Provide the (x, y) coordinate of the cell's center where the given text is located.  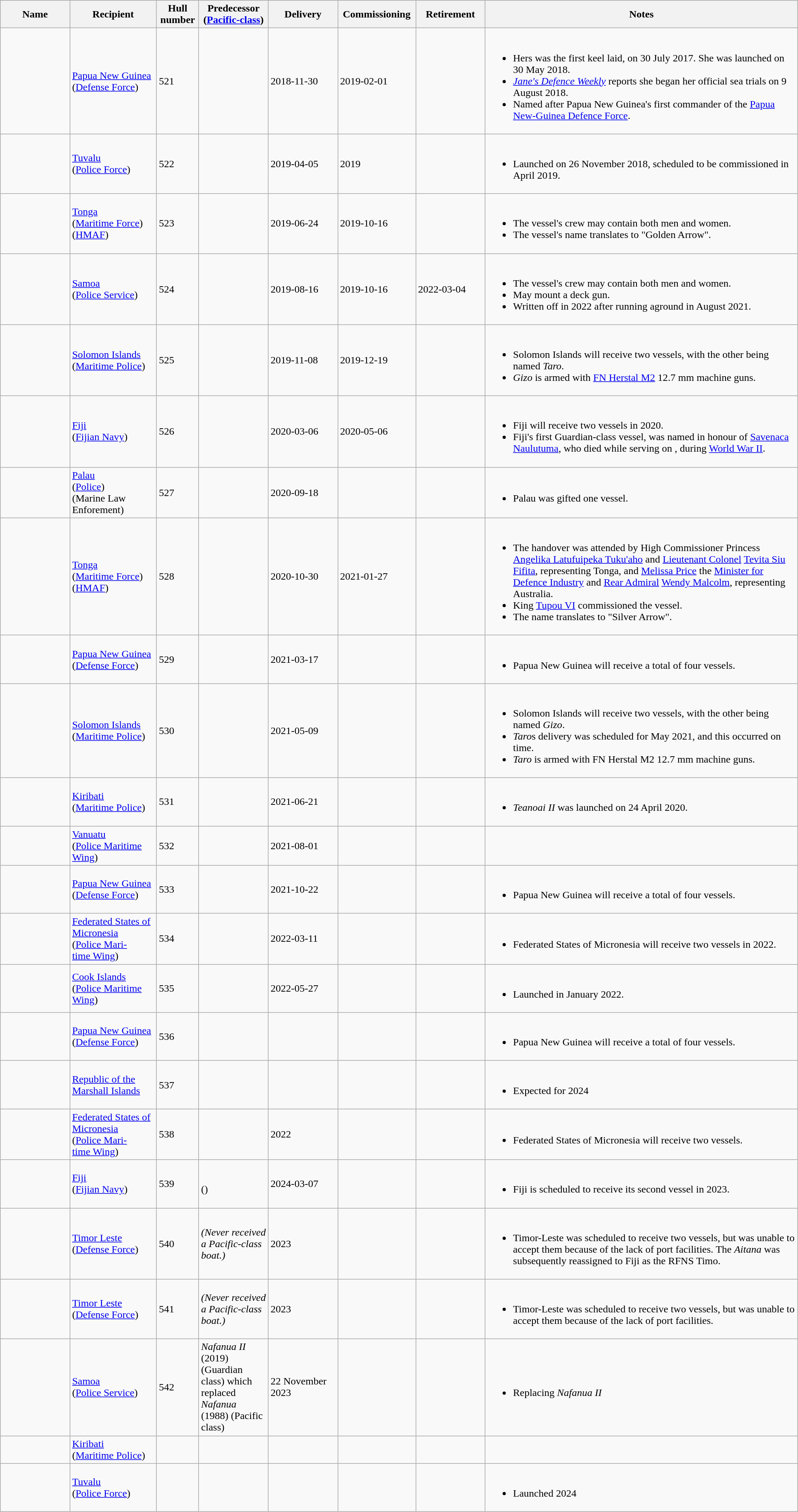
Solomon Islands will receive two vessels, with the other being named Taro.Gizo is armed with FN Herstal M2 12.7 mm machine guns. (641, 360)
Palau was gifted one vessel. (641, 492)
523 (177, 223)
Notes (641, 15)
521 (177, 81)
532 (177, 845)
537 (177, 1085)
2019 (377, 164)
534 (177, 939)
Federated States of Micronesia will receive two vessels in 2022. (641, 939)
22 November 2023 (303, 1387)
Commissioning (377, 15)
526 (177, 432)
2020-09-18 (303, 492)
2020-03-06 (303, 432)
529 (177, 659)
2019-08-16 (303, 289)
2021-06-21 (303, 802)
542 (177, 1387)
The vessel's crew may contain both men and women.The vessel's name translates to "Golden Arrow". (641, 223)
2021-01-27 (377, 577)
528 (177, 577)
541 (177, 1309)
533 (177, 890)
535 (177, 989)
Expected for 2024 (641, 1085)
Launched in January 2022. (641, 989)
Palau(Police)(Marine Law Enforement) (113, 492)
Vanuatu(Police Maritime Wing) (113, 845)
2022 (303, 1135)
Name (35, 15)
2019-04-05 (303, 164)
540 (177, 1244)
2021-03-17 (303, 659)
Hull number (177, 15)
538 (177, 1135)
530 (177, 730)
524 (177, 289)
2019-02-01 (377, 81)
525 (177, 360)
Federated States of Micronesia will receive two vessels. (641, 1135)
Predecessor (Pacific-class) (234, 15)
2021-05-09 (303, 730)
Launched on 26 November 2018, scheduled to be commissioned in April 2019. (641, 164)
() (234, 1184)
2021-08-01 (303, 845)
539 (177, 1184)
2020-05-06 (377, 432)
2019-11-08 (303, 360)
Cook Islands(Police Maritime Wing) (113, 989)
Fiji is scheduled to receive its second vessel in 2023. (641, 1184)
2018-11-30 (303, 81)
2021-10-22 (303, 890)
2022-03-11 (303, 939)
Launched 2024 (641, 1488)
Republic of the Marshall Islands (113, 1085)
2022-05-27 (303, 989)
Recipient (113, 15)
527 (177, 492)
Replacing Nafanua II (641, 1387)
531 (177, 802)
2022-03-04 (450, 289)
Nafanua II (2019) (Guardian class) which replaced Nafanua (1988) (Pacific class) (234, 1387)
2019-12-19 (377, 360)
2020-10-30 (303, 577)
2024-03-07 (303, 1184)
The vessel's crew may contain both men and women.May mount a deck gun.Written off in 2022 after running aground in August 2021. (641, 289)
Timor-Leste was scheduled to receive two vessels, but was unable to accept them because of the lack of port facilities. (641, 1309)
Delivery (303, 15)
536 (177, 1036)
Retirement (450, 15)
2019-06-24 (303, 223)
Teanoai II was launched on 24 April 2020. (641, 802)
522 (177, 164)
